Find where the given text appears and provide that cell's center as [X, Y] coordinate. 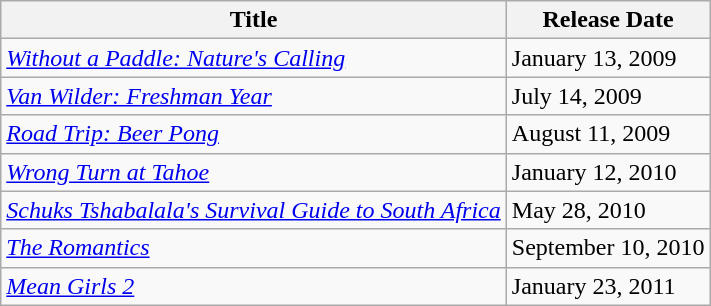
Wrong Turn at Tahoe [254, 172]
Release Date [608, 20]
Mean Girls 2 [254, 286]
Road Trip: Beer Pong [254, 134]
Schuks Tshabalala's Survival Guide to South Africa [254, 210]
Title [254, 20]
Without a Paddle: Nature's Calling [254, 58]
August 11, 2009 [608, 134]
The Romantics [254, 248]
Van Wilder: Freshman Year [254, 96]
January 23, 2011 [608, 286]
January 12, 2010 [608, 172]
January 13, 2009 [608, 58]
September 10, 2010 [608, 248]
July 14, 2009 [608, 96]
May 28, 2010 [608, 210]
